Determine the (X, Y) coordinate at the center of the cell enclosing the given text.  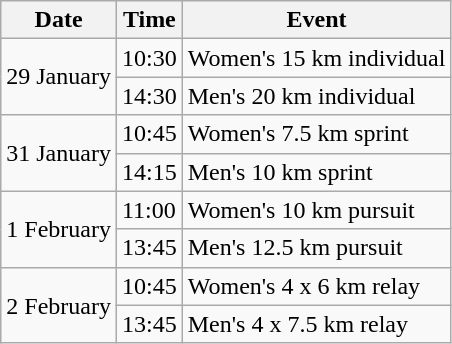
Time (149, 20)
Women's 10 km pursuit (316, 210)
14:30 (149, 96)
Date (59, 20)
Men's 4 x 7.5 km relay (316, 324)
31 January (59, 153)
1 February (59, 229)
Women's 4 x 6 km relay (316, 286)
Men's 10 km sprint (316, 172)
2 February (59, 305)
Event (316, 20)
10:30 (149, 58)
29 January (59, 77)
Men's 20 km individual (316, 96)
11:00 (149, 210)
Women's 15 km individual (316, 58)
Women's 7.5 km sprint (316, 134)
14:15 (149, 172)
Men's 12.5 km pursuit (316, 248)
